Output the (X, Y) coordinate of the center of the cell containing the given text.  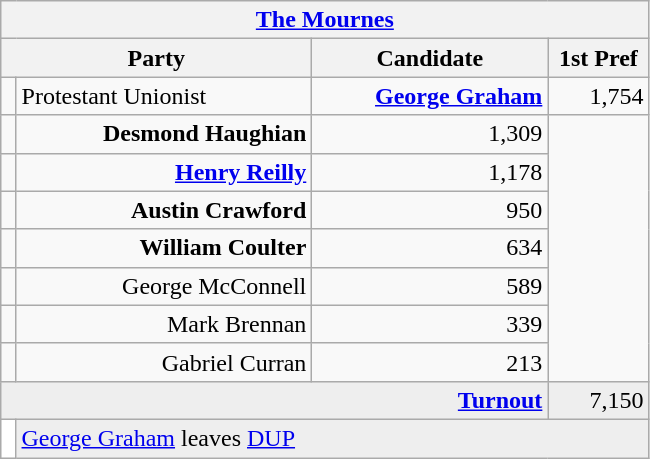
Candidate (430, 58)
950 (430, 210)
213 (430, 362)
1,754 (598, 96)
Turnout (274, 400)
339 (430, 324)
589 (430, 286)
Party (156, 58)
Protestant Unionist (164, 96)
The Mournes (325, 20)
George Graham (430, 96)
Mark Brennan (164, 324)
634 (430, 248)
Austin Crawford (164, 210)
1,178 (430, 172)
1st Pref (598, 58)
William Coulter (164, 248)
1,309 (430, 134)
George Graham leaves DUP (332, 438)
Desmond Haughian (164, 134)
7,150 (598, 400)
Henry Reilly (164, 172)
Gabriel Curran (164, 362)
George McConnell (164, 286)
